Find where the given text appears and provide that cell's center as [X, Y] coordinate. 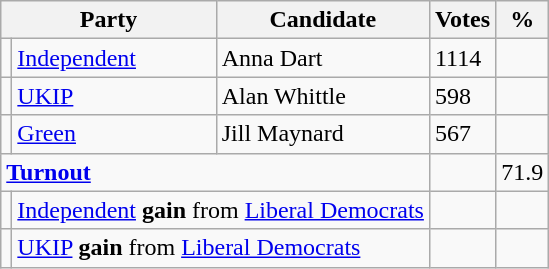
UKIP [114, 96]
71.9 [522, 172]
1114 [462, 58]
Independent gain from Liberal Democrats [221, 210]
Independent [114, 58]
598 [462, 96]
Party [108, 20]
Votes [462, 20]
Jill Maynard [322, 134]
% [522, 20]
Turnout [216, 172]
Green [114, 134]
UKIP gain from Liberal Democrats [221, 248]
567 [462, 134]
Anna Dart [322, 58]
Alan Whittle [322, 96]
Candidate [322, 20]
